Capture the cell that displays the provided text and extract its [x, y] central coordinate. 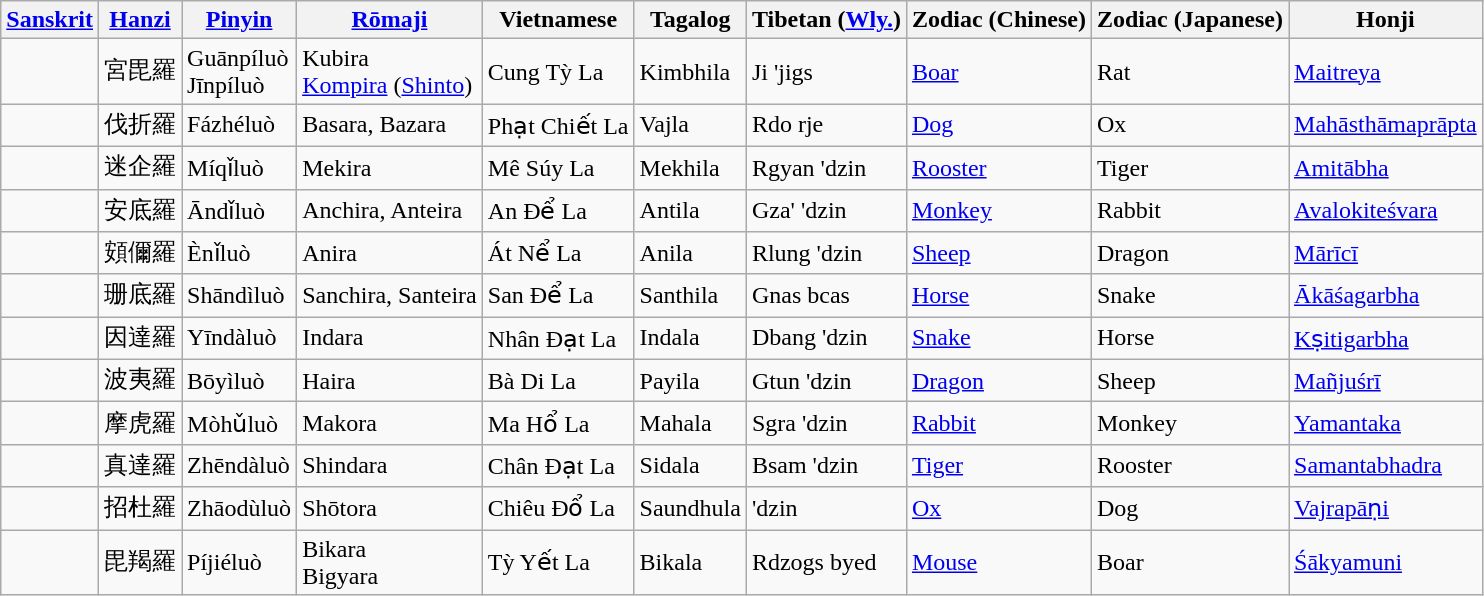
真達羅 [140, 466]
Mahala [690, 424]
毘羯羅 [140, 562]
Śākyamuni [1386, 562]
Át Nể La [558, 254]
Bōyìluò [240, 380]
Amitābha [1386, 168]
Chiêu Đổ La [558, 508]
Shōtora [390, 508]
Vajrapāṇi [1386, 508]
Rlung 'dzin [826, 254]
Haira [390, 380]
Tagalog [690, 20]
Ji 'jigs [826, 72]
摩虎羅 [140, 424]
Honji [1386, 20]
Santhila [690, 296]
Phạt Chiết La [558, 126]
Dbang 'dzin [826, 338]
Cung Tỳ La [558, 72]
因達羅 [140, 338]
Mekhila [690, 168]
Tỳ Yết La [558, 562]
Payila [690, 380]
GuānpíluòJīnpíluò [240, 72]
Pinyin [240, 20]
Mê Súy La [558, 168]
Basara, Bazara [390, 126]
Míqǐluò [240, 168]
Ākāśagarbha [1386, 296]
Rōmaji [390, 20]
Shindara [390, 466]
波夷羅 [140, 380]
Ma Hổ La [558, 424]
San Để La [558, 296]
Rdo rje [826, 126]
Ènǐluò [240, 254]
Gtun 'dzin [826, 380]
宮毘羅 [140, 72]
Tibetan (Wly.) [826, 20]
Sanskrit [50, 20]
Indara [390, 338]
Vajla [690, 126]
Anira [390, 254]
Zodiac (Chinese) [998, 20]
Mārīcī [1386, 254]
Anchira, Anteira [390, 210]
An Để La [558, 210]
Bikala [690, 562]
Kimbhila [690, 72]
Píjiéluò [240, 562]
頞儞羅 [140, 254]
BikaraBigyara [390, 562]
Bsam 'dzin [826, 466]
招杜羅 [140, 508]
伐折羅 [140, 126]
Rdzogs byed [826, 562]
Saundhula [690, 508]
Mahāsthāmaprāpta [1386, 126]
Nhân Đạt La [558, 338]
Avalokiteśvara [1386, 210]
Anila [690, 254]
Chân Đạt La [558, 466]
Mouse [998, 562]
Yamantaka [1386, 424]
Vietnamese [558, 20]
Yīndàluò [240, 338]
Āndǐluò [240, 210]
Zodiac (Japanese) [1190, 20]
Mañjuśrī [1386, 380]
Samantabhadra [1386, 466]
Sidala [690, 466]
Zhēndàluò [240, 466]
Rat [1190, 72]
Shāndìluò [240, 296]
珊底羅 [140, 296]
'dzin [826, 508]
Hanzi [140, 20]
Fázhéluò [240, 126]
Antila [690, 210]
Sgra 'dzin [826, 424]
KubiraKompira (Shinto) [390, 72]
Indala [690, 338]
Maitreya [1386, 72]
Kṣitigarbha [1386, 338]
Zhāodùluò [240, 508]
Gnas bcas [826, 296]
Gza' 'dzin [826, 210]
Makora [390, 424]
迷企羅 [140, 168]
Mekira [390, 168]
Sanchira, Santeira [390, 296]
Rgyan 'dzin [826, 168]
安底羅 [140, 210]
Mòhǔluò [240, 424]
Bà Di La [558, 380]
